Extract the [x, y] coordinate from the center of the cell holding the provided text.  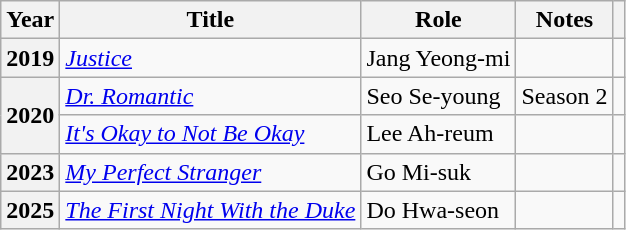
Dr. Romantic [210, 96]
Justice [210, 58]
Role [438, 20]
My Perfect Stranger [210, 172]
It's Okay to Not Be Okay [210, 134]
2023 [30, 172]
Year [30, 20]
The First Night With the Duke [210, 210]
Do Hwa-seon [438, 210]
Lee Ah-reum [438, 134]
2019 [30, 58]
2020 [30, 115]
Notes [564, 20]
Jang Yeong-mi [438, 58]
Go Mi-suk [438, 172]
2025 [30, 210]
Seo Se-young [438, 96]
Title [210, 20]
Season 2 [564, 96]
